Provide the [X, Y] coordinate of the cell's center where the given text is located.  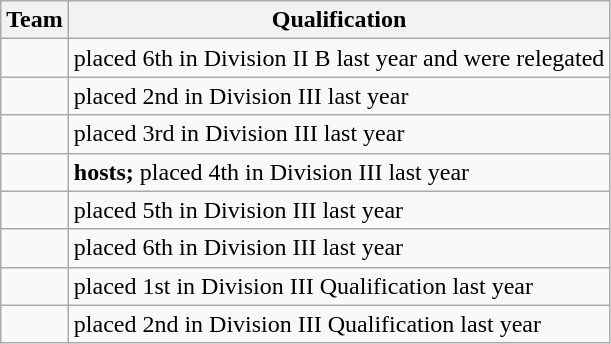
placed 5th in Division III last year [339, 210]
placed 2nd in Division III last year [339, 96]
hosts; placed 4th in Division III last year [339, 172]
Qualification [339, 20]
placed 1st in Division III Qualification last year [339, 286]
Team [35, 20]
placed 6th in Division II B last year and were relegated [339, 58]
placed 6th in Division III last year [339, 248]
placed 3rd in Division III last year [339, 134]
placed 2nd in Division III Qualification last year [339, 324]
